Scan for the cell matching the given text and deliver its [x, y] coordinate at center. 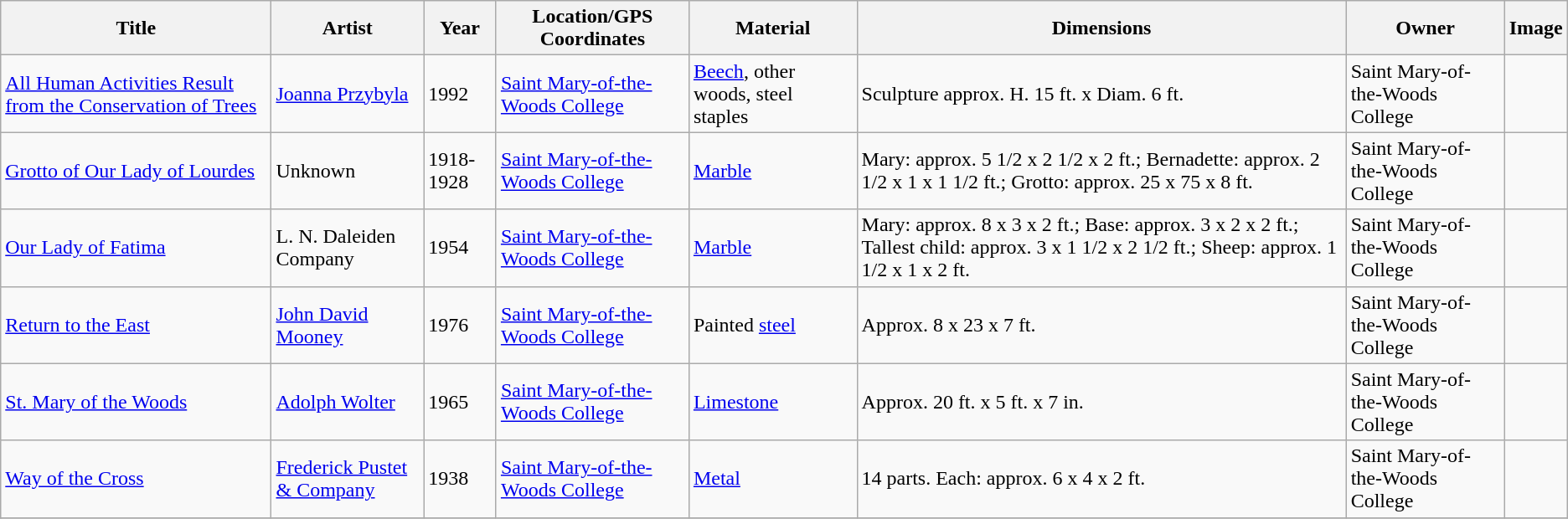
Image [1536, 28]
Grotto of Our Lady of Lourdes [136, 171]
1965 [461, 402]
Beech, other woods, steel staples [772, 94]
1992 [461, 94]
Sculpture approx. H. 15 ft. x Diam. 6 ft. [1101, 94]
Way of the Cross [136, 479]
Location/GPS Coordinates [592, 28]
Approx. 8 x 23 x 7 ft. [1101, 325]
Our Lady of Fatima [136, 248]
Return to the East [136, 325]
1976 [461, 325]
St. Mary of the Woods [136, 402]
All Human Activities Result from the Conservation of Trees [136, 94]
Title [136, 28]
John David Mooney [348, 325]
1954 [461, 248]
Adolph Wolter [348, 402]
Mary: approx. 8 x 3 x 2 ft.; Base: approx. 3 x 2 x 2 ft.; Tallest child: approx. 3 x 1 1/2 x 2 1/2 ft.; Sheep: approx. 1 1/2 x 1 x 2 ft. [1101, 248]
L. N. Daleiden Company [348, 248]
Painted steel [772, 325]
Mary: approx. 5 1/2 x 2 1/2 x 2 ft.; Bernadette: approx. 2 1/2 x 1 x 1 1/2 ft.; Grotto: approx. 25 x 75 x 8 ft. [1101, 171]
Material [772, 28]
Year [461, 28]
Dimensions [1101, 28]
1938 [461, 479]
Frederick Pustet & Company [348, 479]
Owner [1426, 28]
Metal [772, 479]
Approx. 20 ft. x 5 ft. x 7 in. [1101, 402]
14 parts. Each: approx. 6 x 4 x 2 ft. [1101, 479]
Joanna Przybyla [348, 94]
Limestone [772, 402]
1918-1928 [461, 171]
Unknown [348, 171]
Artist [348, 28]
